Identify which cell holds the provided text, then report its (x, y) central coordinate. 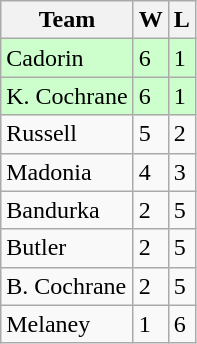
3 (182, 172)
L (182, 20)
Butler (67, 248)
Russell (67, 134)
Bandurka (67, 210)
Cadorin (67, 58)
Melaney (67, 324)
W (150, 20)
4 (150, 172)
B. Cochrane (67, 286)
Team (67, 20)
K. Cochrane (67, 96)
Madonia (67, 172)
